Detect which cell encompasses the target text, then output its (x, y) center coordinate. 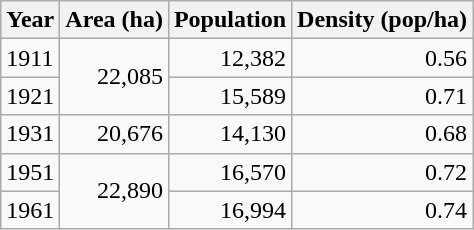
14,130 (230, 134)
0.74 (382, 210)
20,676 (114, 134)
0.72 (382, 172)
0.71 (382, 96)
1931 (30, 134)
16,570 (230, 172)
1951 (30, 172)
22,085 (114, 77)
Area (ha) (114, 20)
16,994 (230, 210)
15,589 (230, 96)
1961 (30, 210)
1911 (30, 58)
1921 (30, 96)
Population (230, 20)
Year (30, 20)
0.68 (382, 134)
22,890 (114, 191)
12,382 (230, 58)
0.56 (382, 58)
Density (pop/ha) (382, 20)
